Identify which cell holds the provided text, then report its [X, Y] central coordinate. 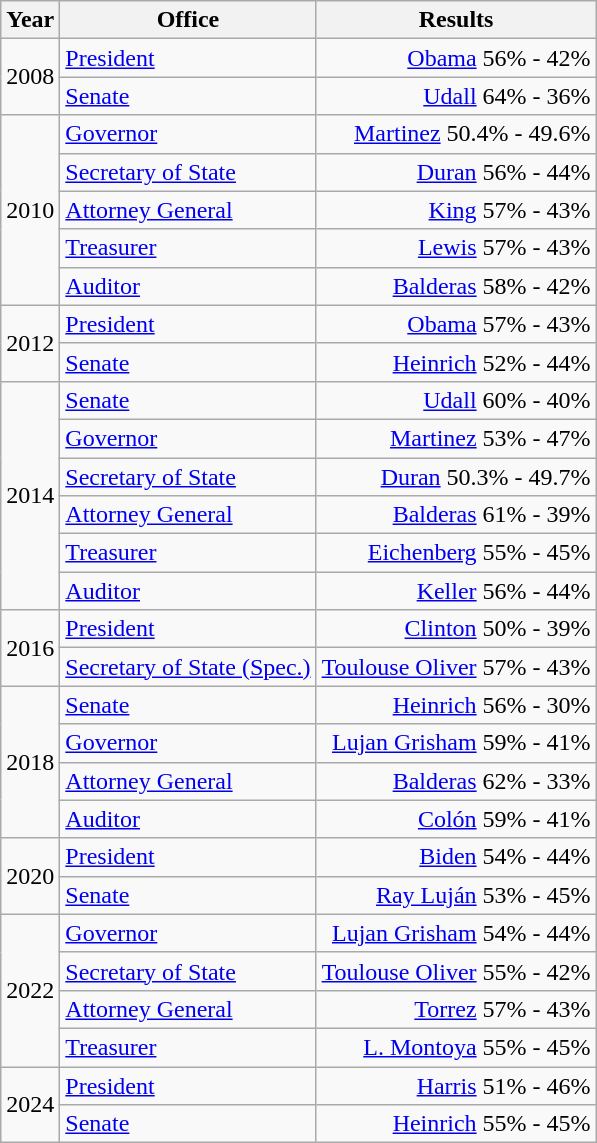
Martinez 50.4% - 49.6% [456, 134]
Balderas 58% - 42% [456, 286]
Balderas 61% - 39% [456, 515]
Udall 64% - 36% [456, 96]
Biden 54% - 44% [456, 857]
King 57% - 43% [456, 210]
Harris 51% - 46% [456, 1085]
Heinrich 55% - 45% [456, 1124]
Heinrich 52% - 44% [456, 362]
Balderas 62% - 33% [456, 781]
Lujan Grisham 54% - 44% [456, 933]
Results [456, 20]
Colón 59% - 41% [456, 819]
Duran 50.3% - 49.7% [456, 477]
2016 [30, 648]
Toulouse Oliver 57% - 43% [456, 667]
Office [188, 20]
Toulouse Oliver 55% - 42% [456, 971]
Eichenberg 55% - 45% [456, 553]
2010 [30, 210]
2008 [30, 77]
Torrez 57% - 43% [456, 1009]
2024 [30, 1104]
Martinez 53% - 47% [456, 438]
Heinrich 56% - 30% [456, 705]
2020 [30, 876]
Obama 56% - 42% [456, 58]
Keller 56% - 44% [456, 591]
Clinton 50% - 39% [456, 629]
2014 [30, 495]
2018 [30, 762]
Year [30, 20]
Duran 56% - 44% [456, 172]
Obama 57% - 43% [456, 324]
2022 [30, 990]
2012 [30, 343]
Secretary of State (Spec.) [188, 667]
L. Montoya 55% - 45% [456, 1047]
Lewis 57% - 43% [456, 248]
Lujan Grisham 59% - 41% [456, 743]
Udall 60% - 40% [456, 400]
Ray Luján 53% - 45% [456, 895]
